Determine the (X, Y) coordinate at the center of the cell enclosing the given text.  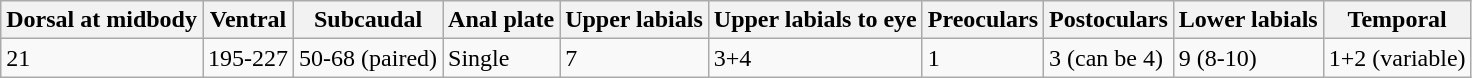
Ventral (248, 20)
Single (502, 58)
195-227 (248, 58)
Preoculars (982, 20)
Anal plate (502, 20)
Lower labials (1248, 20)
1+2 (variable) (1397, 58)
3 (can be 4) (1109, 58)
Postoculars (1109, 20)
21 (102, 58)
Upper labials (634, 20)
50-68 (paired) (368, 58)
Subcaudal (368, 20)
7 (634, 58)
3+4 (815, 58)
Dorsal at midbody (102, 20)
1 (982, 58)
Temporal (1397, 20)
9 (8-10) (1248, 58)
Upper labials to eye (815, 20)
